Search for the cell housing the specified text and yield its [x, y] center coordinate. 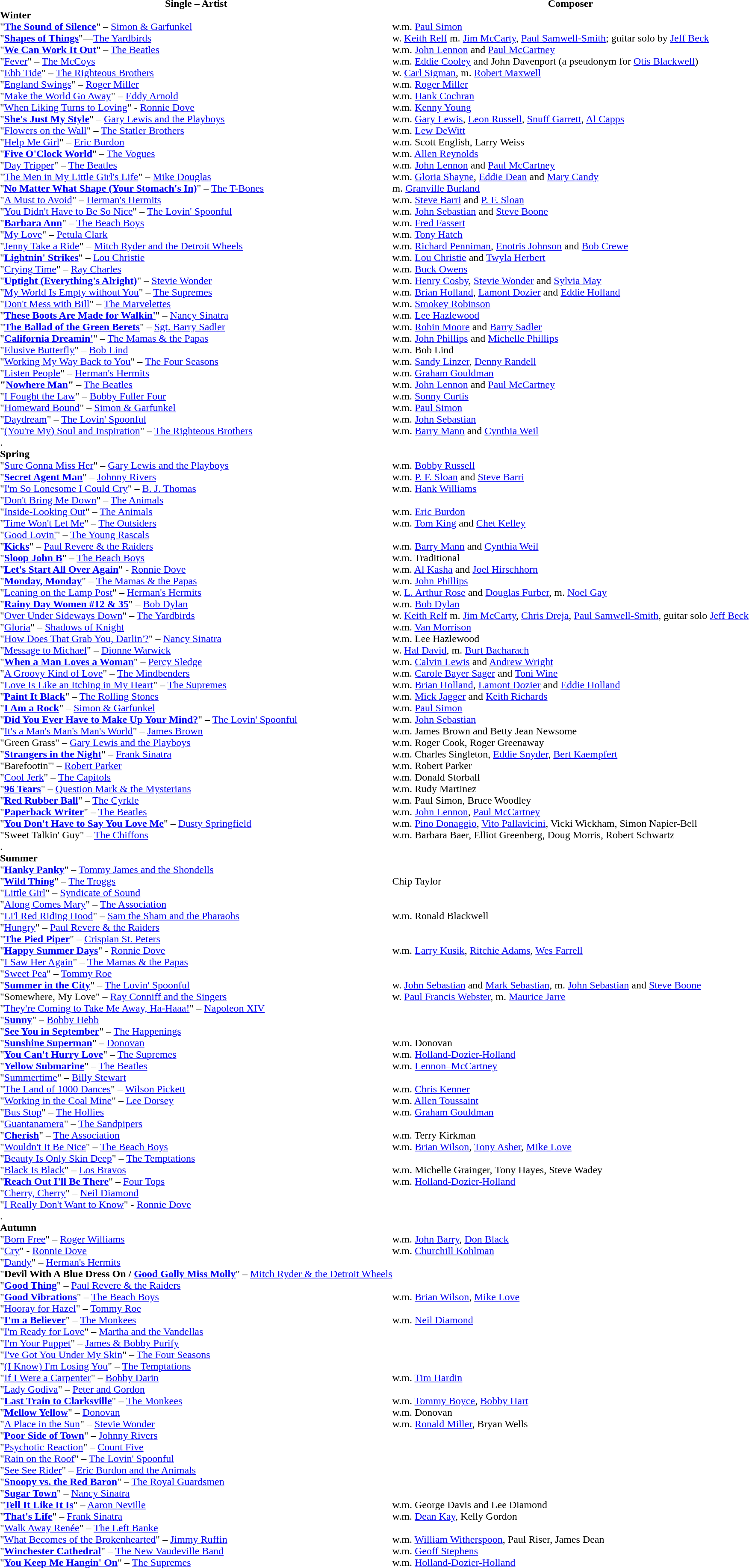
"Listen People" – Herman's Hermits [196, 373]
"Fever" – The McCoys [196, 62]
"I'm Your Puppet" – James & Bobby Purify [196, 1343]
"Green Grass" – Gary Lewis and the Playboys [196, 743]
"Winchester Cathedral" – The New Vaudeville Band [196, 1551]
Spring [196, 454]
"Paperback Writer" – The Beatles [196, 812]
"Last Train to Clarksville" – The Monkees [196, 1401]
"Kicks" – Paul Revere & the Raiders [196, 547]
w.m. Brian Wilson, Tony Asher, Mike Love [571, 1147]
w.m. Tom King and Chet Kelley [571, 524]
w.m. Paul Simon, Bruce Woodley [571, 801]
Autumn [196, 1228]
"When a Man Loves a Woman" – Percy Sledge [196, 662]
w. Hal David, m. Burt Bacharach [571, 650]
w.m. Tim Hardin [571, 1378]
Chip Taylor [571, 881]
"Cry" - Ronnie Dove [196, 1251]
w.m. Bob Lind [571, 350]
"Poor Side of Town" – Johnny Rivers [196, 1435]
"Don't Bring Me Down" – The Animals [196, 500]
"Jenny Take a Ride" – Mitch Ryder and the Detroit Wheels [196, 246]
"Good Vibrations" – The Beach Boys [196, 1297]
"I Saw Her Again" – The Mamas & the Papas [196, 962]
"Good Lovin'" – The Young Rascals [196, 535]
w.m. Roger Miller [571, 85]
w.m. James Brown and Betty Jean Newsome [571, 731]
"England Swings" – Roger Miller [196, 85]
w.m. William Witherspoon, Paul Riser, James Dean [571, 1540]
"Working My Way Back to You" – The Four Seasons [196, 362]
w.m. Carole Bayer Sager and Toni Wine [571, 673]
"Sweet Talkin' Guy" – The Chiffons [196, 835]
"Along Comes Mary" – The Association [196, 904]
w.m. Steve Barri and P. F. Sloan [571, 200]
"No Matter What Shape (Your Stomach's In)" – The T-Bones [196, 188]
"You Can't Hurry Love" – The Supremes [196, 1055]
w. Paul Francis Webster, m. Maurice Jarre [571, 997]
w.m. Lew DeWitt [571, 131]
"See You in September" – The Happenings [196, 1032]
"Psychotic Reaction" – Count Five [196, 1447]
w.m. Michelle Grainger, Tony Hayes, Steve Wadey [571, 1170]
"Bus Stop" – The Hollies [196, 1112]
"Five O'Clock World" – The Vogues [196, 154]
w.m. Terry Kirkman [571, 1135]
"Cherish" – The Association [196, 1135]
"Hanky Panky" – Tommy James and the Shondells [196, 870]
w.m. Robert Parker [571, 766]
"That's Life" – Frank Sinatra [196, 1517]
"Monday, Monday" – The Mamas & the Papas [196, 581]
"A Must to Avoid" – Herman's Hermits [196, 200]
"Shapes of Things"—The Yardbirds [196, 38]
"Guantanamera" – The Sandpipers [196, 1124]
"Inside-Looking Out" – The Animals [196, 512]
"Let's Start All Over Again" - Ronnie Dove [196, 570]
w.m. Brian Wilson, Mike Love [571, 1297]
"Summer in the City" – The Lovin' Spoonful [196, 985]
"These Boots Are Made for Walkin'" – Nancy Sinatra [196, 316]
w.m. Neil Diamond [571, 1320]
"My World Is Empty without You" – The Supremes [196, 293]
"Tell It Like It Is" – Aaron Neville [196, 1505]
w.m. John Lennon, Paul McCartney [571, 812]
"My Love" – Petula Clark [196, 234]
w.m. Eric Burdon [571, 512]
"Cool Jerk" – The Capitols [196, 778]
w.m. Pino Donaggio, Vito Pallavicini, Vicki Wickham, Simon Napier-Bell [571, 824]
w.m. Sandy Linzer, Denny Randell [571, 362]
"A Place in the Sun" – Stevie Wonder [196, 1424]
"Elusive Butterfly" – Bob Lind [196, 350]
"(I Know) I'm Losing You" – The Temptations [196, 1366]
"Day Tripper" – The Beatles [196, 165]
w.m. Tony Hatch [571, 234]
"Paint It Black" – The Rolling Stones [196, 696]
w. L. Arthur Rose and Douglas Furber, m. Noel Gay [571, 593]
"Sloop John B" – The Beach Boys [196, 558]
w.m. Buck Owens [571, 269]
"You Didn't Have to Be So Nice" – The Lovin' Spoonful [196, 211]
"Sunny" – Bobby Hebb [196, 1020]
"A Groovy Kind of Love" – The Mindbenders [196, 673]
"Don't Mess with Bill" – The Marvelettes [196, 304]
w.m. Al Kasha and Joel Hirschhorn [571, 570]
"Hooray for Hazel" – Tommy Roe [196, 1309]
"Reach Out I'll Be There" – Four Tops [196, 1181]
"Sweet Pea" – Tommy Roe [196, 973]
w.m. Geoff Stephens [571, 1551]
"When Liking Turns to Loving" - Ronnie Dove [196, 108]
w.m. Ronald Miller, Bryan Wells [571, 1424]
"Secret Agent Man" – Johnny Rivers [196, 477]
w. John Sebastian and Mark Sebastian, m. John Sebastian and Steve Boone [571, 985]
m. Granville Burland [571, 188]
w.m. Dean Kay, Kelly Gordon [571, 1517]
"Little Girl" – Syndicate of Sound [196, 893]
"Born Free" – Roger Williams [196, 1240]
"Flowers on the Wall" – The Statler Brothers [196, 131]
"Walk Away Renée" – The Left Banke [196, 1528]
w.m. Richard Penniman, Enotris Johnson and Bob Crewe [571, 246]
Winter [196, 15]
"Rainy Day Women #12 & 35" – Bob Dylan [196, 604]
"Working in the Coal Mine" – Lee Dorsey [196, 1101]
"I'm So Lonesome I Could Cry" – B. J. Thomas [196, 488]
w.m. Van Morrison [571, 627]
w.m. Calvin Lewis and Andrew Wright [571, 662]
"Leaning on the Lamp Post" – Herman's Hermits [196, 593]
"What Becomes of the Brokenhearted" – Jimmy Ruffin [196, 1540]
w.m. Kenny Young [571, 108]
"I'm a Believer" – The Monkees [196, 1320]
"It's a Man's Man's Man's World" – James Brown [196, 731]
"I Am a Rock" – Simon & Garfunkel [196, 708]
"Crying Time" – Ray Charles [196, 269]
w.m. Chris Kenner [571, 1089]
"I'm Ready for Love" – Martha and the Vandellas [196, 1332]
w.m. Allen Reynolds [571, 154]
w.m. P. F. Sloan and Steve Barri [571, 477]
w.m. Robin Moore and Barry Sadler [571, 327]
w.m. Eddie Cooley and John Davenport (a pseudonym for Otis Blackwell) [571, 62]
w.m. Churchill Kohlman [571, 1251]
"Devil With A Blue Dress On / Good Golly Miss Molly" – Mitch Ryder & the Detroit Wheels [196, 1274]
"She's Just My Style" – Gary Lewis and the Playboys [196, 119]
"Over Under Sideways Down" – The Yardbirds [196, 616]
"Red Rubber Ball" – The Cyrkle [196, 801]
w.m. Fred Fassert [571, 223]
"Dandy" – Herman's Hermits [196, 1263]
"Li'l Red Riding Hood" – Sam the Sham and the Pharaohs [196, 916]
"Wouldn't It Be Nice" – The Beach Boys [196, 1147]
"Summertime" – Billy Stewart [196, 1078]
"The Ballad of the Green Berets" – Sgt. Barry Sadler [196, 327]
"I've Got You Under My Skin" – The Four Seasons [196, 1355]
"See See Rider" – Eric Burdon and the Animals [196, 1470]
w.m. John Phillips and Michelle Phillips [571, 339]
w.m. Roger Cook, Roger Greenaway [571, 743]
"Happy Summer Days" - Ronnie Dove [196, 950]
"Snoopy vs. the Red Baron" – The Royal Guardsmen [196, 1482]
"Yellow Submarine" – The Beatles [196, 1066]
"The Land of 1000 Dances" – Wilson Pickett [196, 1089]
"Lightnin' Strikes" – Lou Christie [196, 257]
w.m. Tommy Boyce, Bobby Hart [571, 1401]
w.m. Larry Kusik, Ritchie Adams, Wes Farrell [571, 950]
w.m. Donald Storball [571, 778]
"The Sound of Silence" – Simon & Garfunkel [196, 27]
"Message to Michael" – Dionne Warwick [196, 650]
"Gloria" – Shadows of Knight [196, 627]
"Barefootin'" – Robert Parker [196, 766]
"Mellow Yellow" – Donovan [196, 1412]
"The Men in My Little Girl's Life" – Mike Douglas [196, 177]
w.m. Henry Cosby, Stevie Wonder and Sylvia May [571, 281]
"Good Thing" – Paul Revere & the Raiders [196, 1286]
"Cherry, Cherry" – Neil Diamond [196, 1193]
"California Dreamin'" – The Mamas & the Papas [196, 339]
"Sugar Town" – Nancy Sinatra [196, 1494]
w.m. Hank Cochran [571, 96]
w.m. Sonny Curtis [571, 396]
"Help Me Girl" – Eric Burdon [196, 142]
w.m. John Barry, Don Black [571, 1240]
"Barbara Ann" – The Beach Boys [196, 223]
w.m. John Phillips [571, 581]
w.m. Bob Dylan [571, 604]
w.m. Traditional [571, 558]
"They're Coming to Take Me Away, Ha-Haaa!" – Napoleon XIV [196, 1009]
w.m. Barbara Baer, Elliot Greenberg, Doug Morris, Robert Schwartz [571, 835]
"If I Were a Carpenter" – Bobby Darin [196, 1378]
Summer [196, 858]
"You Don't Have to Say You Love Me" – Dusty Springfield [196, 824]
"Daydream" – The Lovin' Spoonful [196, 419]
"Make the World Go Away" – Eddy Arnold [196, 96]
w.m. Rudy Martinez [571, 789]
"The Pied Piper" – Crispian St. Peters [196, 939]
w.m. Lennon–McCartney [571, 1066]
w. Keith Relf m. Jim McCarty, Chris Dreja, Paul Samwell-Smith, guitar solo Jeff Beck [571, 616]
"(You're My) Soul and Inspiration" – The Righteous Brothers [196, 431]
w.m. Lou Christie and Twyla Herbert [571, 257]
"Sure Gonna Miss Her" – Gary Lewis and the Playboys [196, 465]
"Black Is Black" – Los Bravos [196, 1170]
w.m. George Davis and Lee Diamond [571, 1505]
"Love Is Like an Itching in My Heart" – The Supremes [196, 685]
w.m. Charles Singleton, Eddie Snyder, Bert Kaempfert [571, 754]
"Time Won't Let Me" – The Outsiders [196, 524]
"I Really Don't Want to Know" - Ronnie Dove [196, 1204]
"Uptight (Everything's Alright)" – Stevie Wonder [196, 281]
"Ebb Tide" – The Righteous Brothers [196, 73]
w.m. Gary Lewis, Leon Russell, Snuff Garrett, Al Capps [571, 119]
w.m. Gloria Shayne, Eddie Dean and Mary Candy [571, 177]
w.m. Allen Toussaint [571, 1101]
"Nowhere Man" – The Beatles [196, 385]
w. Keith Relf m. Jim McCarty, Paul Samwell-Smith; guitar solo by Jeff Beck [571, 38]
"Beauty Is Only Skin Deep" – The Temptations [196, 1158]
"Did You Ever Have to Make Up Your Mind?" – The Lovin' Spoonful [196, 719]
"Lady Godiva" – Peter and Gordon [196, 1389]
"Rain on the Roof" – The Lovin' Spoonful [196, 1459]
"Hungry" – Paul Revere & the Raiders [196, 927]
"We Can Work It Out" – The Beatles [196, 50]
w.m. Hank Williams [571, 488]
"I Fought the Law" – Bobby Fuller Four [196, 396]
"How Does That Grab You, Darlin'?" – Nancy Sinatra [196, 639]
"Strangers in the Night" – Frank Sinatra [196, 754]
w.m. Ronald Blackwell [571, 916]
"Somewhere, My Love" – Ray Conniff and the Singers [196, 997]
"Homeward Bound" – Simon & Garfunkel [196, 408]
w.m. Smokey Robinson [571, 304]
"Sunshine Superman" – Donovan [196, 1043]
w.m. John Sebastian and Steve Boone [571, 211]
w.m. Scott English, Larry Weiss [571, 142]
w.m. Mick Jagger and Keith Richards [571, 696]
w. Carl Sigman, m. Robert Maxwell [571, 73]
"Wild Thing" – The Troggs [196, 881]
"96 Tears" – Question Mark & the Mysterians [196, 789]
w.m. Bobby Russell [571, 465]
